Locate the cell with the specified text and output its (X, Y) center coordinate. 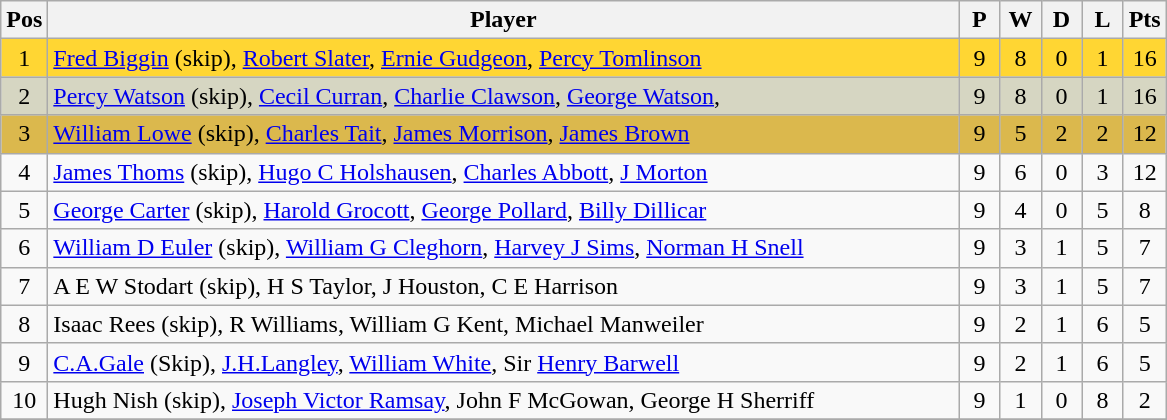
10 (24, 400)
Hugh Nish (skip), Joseph Victor Ramsay, John F McGowan, George H Sherriff (504, 400)
Pts (1144, 20)
Pos (24, 20)
William Lowe (skip), Charles Tait, James Morrison, James Brown (504, 134)
C.A.Gale (Skip), J.H.Langley, William White, Sir Henry Barwell (504, 362)
L (1102, 20)
A E W Stodart (skip), H S Taylor, J Houston, C E Harrison (504, 286)
James Thoms (skip), Hugo C Holshausen, Charles Abbott, J Morton (504, 172)
Isaac Rees (skip), R Williams, William G Kent, Michael Manweiler (504, 324)
W (1020, 20)
William D Euler (skip), William G Cleghorn, Harvey J Sims, Norman H Snell (504, 248)
Percy Watson (skip), Cecil Curran, Charlie Clawson, George Watson, (504, 96)
Fred Biggin (skip), Robert Slater, Ernie Gudgeon, Percy Tomlinson (504, 58)
Player (504, 20)
D (1062, 20)
P (980, 20)
George Carter (skip), Harold Grocott, George Pollard, Billy Dillicar (504, 210)
